Search for the cell housing the specified text and yield its [x, y] center coordinate. 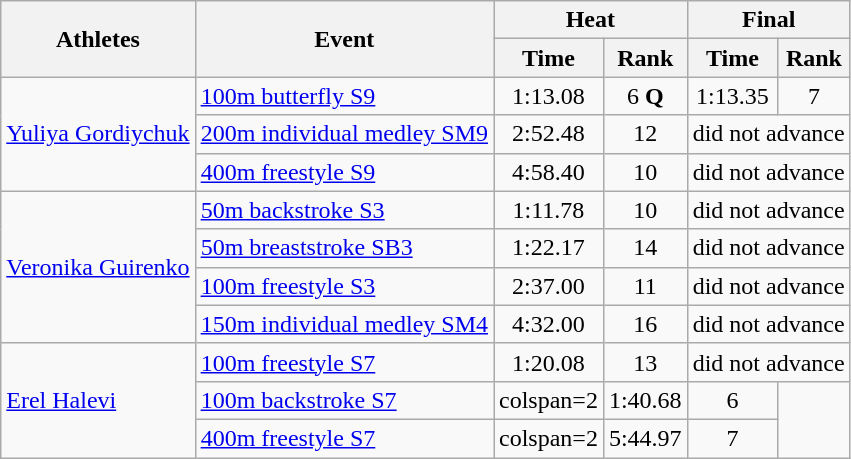
4:58.40 [549, 172]
4:32.00 [549, 324]
150m individual medley SM4 [344, 324]
Athletes [98, 39]
100m freestyle S7 [344, 362]
100m backstroke S7 [344, 400]
Erel Halevi [98, 400]
100m freestyle S3 [344, 286]
12 [645, 134]
1:20.08 [549, 362]
13 [645, 362]
16 [645, 324]
11 [645, 286]
5:44.97 [645, 438]
1:13.08 [549, 96]
14 [645, 248]
2:52.48 [549, 134]
2:37.00 [549, 286]
1:22.17 [549, 248]
100m butterfly S9 [344, 96]
1:13.35 [732, 96]
Event [344, 39]
50m backstroke S3 [344, 210]
6 Q [645, 96]
50m breaststroke SB3 [344, 248]
Veronika Guirenko [98, 267]
1:11.78 [549, 210]
Yuliya Gordiychuk [98, 134]
400m freestyle S9 [344, 172]
Final [768, 20]
400m freestyle S7 [344, 438]
6 [732, 400]
1:40.68 [645, 400]
Heat [591, 20]
200m individual medley SM9 [344, 134]
